Return the [x, y] coordinate for the center point of the cell that contains the specified text.  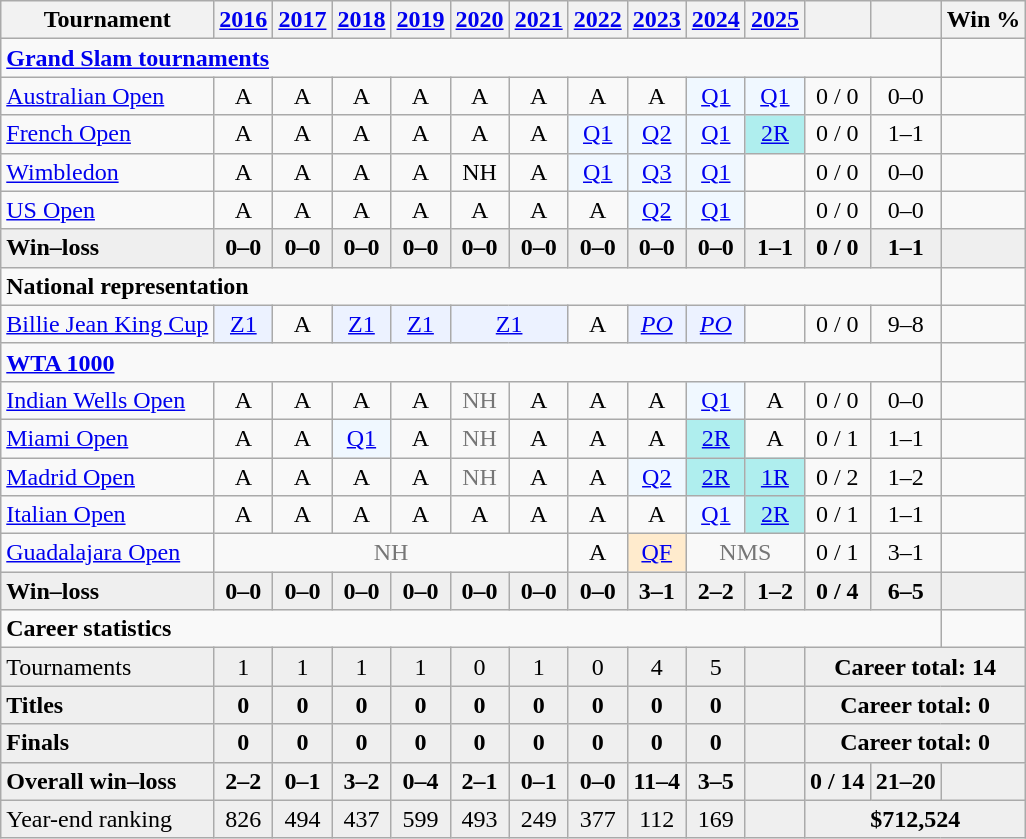
Miami Open [108, 438]
National representation [471, 286]
493 [480, 819]
Italian Open [108, 515]
0–4 [420, 781]
$712,524 [914, 819]
249 [538, 819]
Tournaments [108, 667]
Wimbledon [108, 172]
5 [716, 667]
Grand Slam tournaments [471, 58]
3–5 [716, 781]
2019 [420, 20]
2024 [716, 20]
599 [420, 819]
2016 [244, 20]
WTA 1000 [471, 362]
Career statistics [471, 629]
French Open [108, 134]
Q3 [656, 172]
11–4 [656, 781]
NMS [745, 553]
2018 [362, 20]
Titles [108, 705]
0 / 14 [837, 781]
21–20 [906, 781]
1R [774, 477]
Billie Jean King Cup [108, 324]
2017 [302, 20]
Career total: 14 [914, 667]
826 [244, 819]
2–1 [480, 781]
Indian Wells Open [108, 400]
2025 [774, 20]
Year-end ranking [108, 819]
Guadalajara Open [108, 553]
US Open [108, 210]
3–2 [362, 781]
2022 [598, 20]
9–8 [906, 324]
Australian Open [108, 96]
Overall win–loss [108, 781]
377 [598, 819]
2023 [656, 20]
4 [656, 667]
Finals [108, 743]
QF [656, 553]
Tournament [108, 20]
Madrid Open [108, 477]
6–5 [906, 591]
169 [716, 819]
494 [302, 819]
0 / 4 [837, 591]
437 [362, 819]
2021 [538, 20]
Win % [984, 20]
0 / 2 [837, 477]
112 [656, 819]
2020 [480, 20]
